Identify which cell holds the provided text, then report its [X, Y] central coordinate. 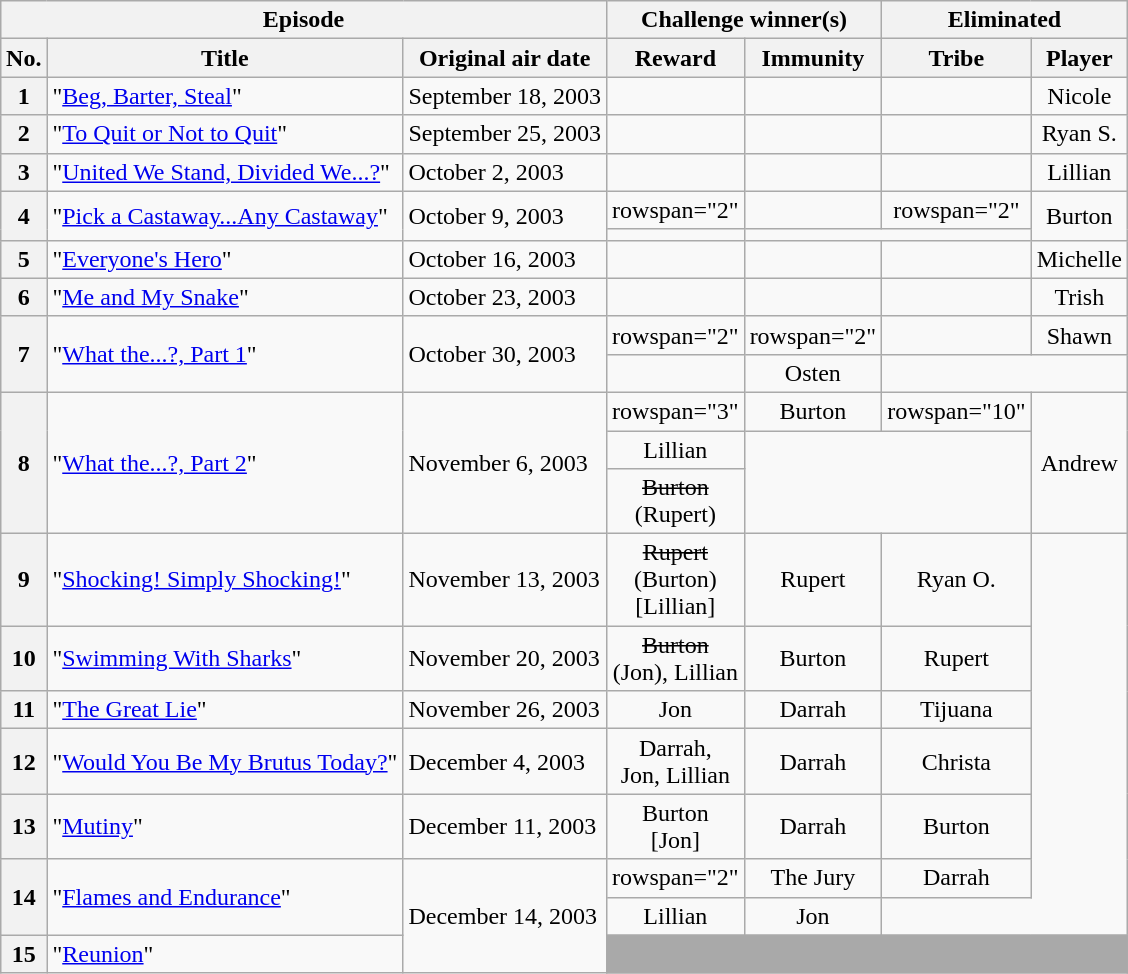
October 23, 2003 [505, 297]
Rupert(Burton)[Lillian] [676, 580]
"Everyone's Hero" [225, 259]
"Would You Be My Brutus Today?" [225, 762]
Trish [1079, 297]
rowspan="3" [676, 411]
"Reunion" [225, 954]
Burton[Jon] [676, 826]
"To Quit or Not to Quit" [225, 134]
"What the...?, Part 1" [225, 354]
"What the...?, Part 2" [225, 462]
September 18, 2003 [505, 96]
3 [24, 172]
December 14, 2003 [505, 916]
8 [24, 462]
Burton(Rupert) [676, 502]
13 [24, 826]
November 6, 2003 [505, 462]
11 [24, 710]
Episode [304, 20]
7 [24, 354]
Immunity [813, 58]
Nicole [1079, 96]
10 [24, 658]
November 26, 2003 [505, 710]
Title [225, 58]
Ryan S. [1079, 134]
No. [24, 58]
Ryan O. [957, 580]
1 [24, 96]
"Flames and Endurance" [225, 897]
Shawn [1079, 335]
Tribe [957, 58]
15 [24, 954]
October 2, 2003 [505, 172]
Darrah,Jon, Lillian [676, 762]
"Pick a Castaway...Any Castaway" [225, 216]
"United We Stand, Divided We...?" [225, 172]
"Me and My Snake" [225, 297]
"The Great Lie" [225, 710]
"Beg, Barter, Steal" [225, 96]
October 16, 2003 [505, 259]
4 [24, 216]
12 [24, 762]
"Shocking! Simply Shocking!" [225, 580]
Osten [813, 373]
14 [24, 897]
October 9, 2003 [505, 216]
Reward [676, 58]
"Swimming With Sharks" [225, 658]
Player [1079, 58]
September 25, 2003 [505, 134]
Eliminated [1005, 20]
Challenge winner(s) [744, 20]
rowspan="10" [957, 411]
5 [24, 259]
December 11, 2003 [505, 826]
The Jury [813, 878]
October 30, 2003 [505, 354]
December 4, 2003 [505, 762]
Christa [957, 762]
"Mutiny" [225, 826]
Andrew [1079, 462]
Michelle [1079, 259]
6 [24, 297]
2 [24, 134]
Original air date [505, 58]
November 13, 2003 [505, 580]
November 20, 2003 [505, 658]
Burton(Jon), Lillian [676, 658]
9 [24, 580]
Tijuana [957, 710]
